Output the (x, y) coordinate of the center of the cell containing the given text.  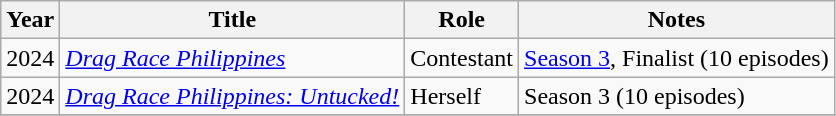
Contestant (462, 58)
Season 3, Finalist (10 episodes) (677, 58)
Year (30, 20)
Season 3 (10 episodes) (677, 96)
Role (462, 20)
Notes (677, 20)
Title (232, 20)
Drag Race Philippines (232, 58)
Drag Race Philippines: Untucked! (232, 96)
Herself (462, 96)
